Return the (X, Y) coordinate for the center point of the cell that contains the specified text.  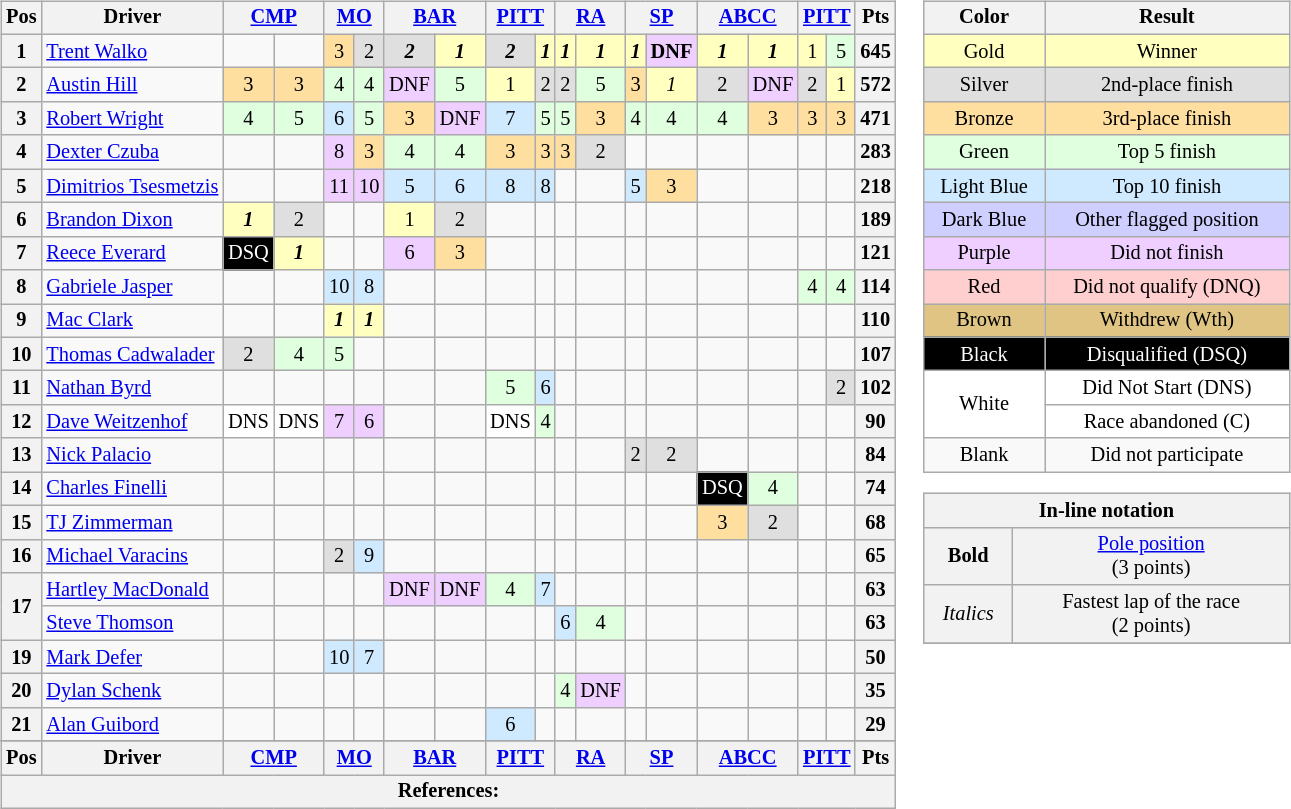
Top 5 finish (1168, 152)
14 (21, 489)
TJ Zimmerman (132, 522)
Nathan Byrd (132, 388)
Dimitrios Tsesmetzis (132, 186)
90 (875, 422)
White (984, 404)
29 (875, 724)
15 (21, 522)
Gabriele Jasper (132, 287)
Did not participate (1168, 455)
References: (448, 792)
Other flagged position (1168, 220)
35 (875, 691)
Result (1168, 18)
74 (875, 489)
Winner (1168, 51)
Brown (984, 321)
3rd-place finish (1168, 119)
110 (875, 321)
Race abandoned (C) (1168, 422)
21 (21, 724)
2nd-place finish (1168, 85)
Brandon Dixon (132, 220)
65 (875, 556)
Dylan Schenk (132, 691)
645 (875, 51)
Gold (984, 51)
Bronze (984, 119)
Robert Wright (132, 119)
Silver (984, 85)
102 (875, 388)
Blank (984, 455)
Steve Thomson (132, 623)
Did not qualify (DNQ) (1168, 287)
Dark Blue (984, 220)
Hartley MacDonald (132, 590)
107 (875, 354)
Disqualified (DSQ) (1168, 354)
20 (21, 691)
13 (21, 455)
Alan Guibord (132, 724)
Dave Weitzenhof (132, 422)
Dexter Czuba (132, 152)
121 (875, 253)
Michael Varacins (132, 556)
Austin Hill (132, 85)
Purple (984, 253)
Did Not Start (DNS) (1168, 388)
Italics (968, 614)
471 (875, 119)
Fastest lap of the race(2 points) (1151, 614)
Black (984, 354)
572 (875, 85)
Green (984, 152)
16 (21, 556)
Did not finish (1168, 253)
12 (21, 422)
Trent Walko (132, 51)
Color (984, 18)
Light Blue (984, 186)
In-line notation (1107, 511)
Pole position(3 points) (1151, 556)
Charles Finelli (132, 489)
84 (875, 455)
Withdrew (Wth) (1168, 321)
17 (21, 606)
218 (875, 186)
50 (875, 657)
Mac Clark (132, 321)
Reece Everard (132, 253)
68 (875, 522)
19 (21, 657)
189 (875, 220)
114 (875, 287)
Top 10 finish (1168, 186)
Bold (968, 556)
Mark Defer (132, 657)
Nick Palacio (132, 455)
Red (984, 287)
283 (875, 152)
Thomas Cadwalader (132, 354)
